Search for the cell housing the specified text and yield its (X, Y) center coordinate. 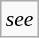
see (20, 19)
